Return [X, Y] of the center of cell containing provided text 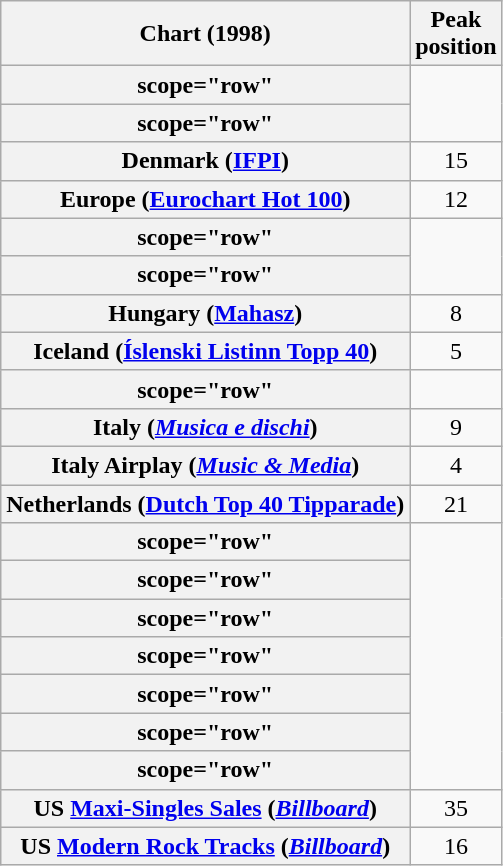
Peakposition [456, 34]
21 [456, 503]
Netherlands (Dutch Top 40 Tipparade) [206, 503]
9 [456, 427]
Hungary (Mahasz) [206, 313]
15 [456, 161]
US Maxi-Singles Sales (Billboard) [206, 808]
US Modern Rock Tracks (Billboard) [206, 846]
Italy Airplay (Music & Media) [206, 465]
8 [456, 313]
Denmark (IFPI) [206, 161]
Iceland (Íslenski Listinn Topp 40) [206, 351]
Chart (1998) [206, 34]
5 [456, 351]
Italy (Musica e dischi) [206, 427]
4 [456, 465]
Europe (Eurochart Hot 100) [206, 199]
16 [456, 846]
12 [456, 199]
35 [456, 808]
